Scan for the cell matching the given text and deliver its [X, Y] coordinate at center. 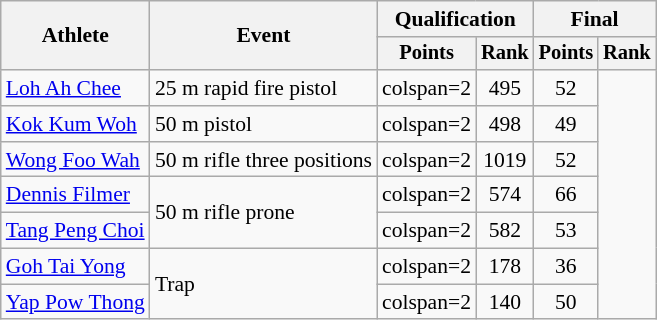
Final [595, 19]
140 [505, 302]
Dennis Filmer [76, 195]
Kok Kum Woh [76, 124]
178 [505, 267]
36 [566, 267]
Event [264, 36]
582 [505, 231]
Yap Pow Thong [76, 302]
498 [505, 124]
Tang Peng Choi [76, 231]
53 [566, 231]
49 [566, 124]
Trap [264, 284]
Goh Tai Yong [76, 267]
50 [566, 302]
50 m pistol [264, 124]
66 [566, 195]
495 [505, 88]
Loh Ah Chee [76, 88]
Qualification [456, 19]
Athlete [76, 36]
50 m rifle three positions [264, 160]
25 m rapid fire pistol [264, 88]
Wong Foo Wah [76, 160]
574 [505, 195]
50 m rifle prone [264, 212]
1019 [505, 160]
